From the cell containing the given text, extract its center point as [x, y] coordinate. 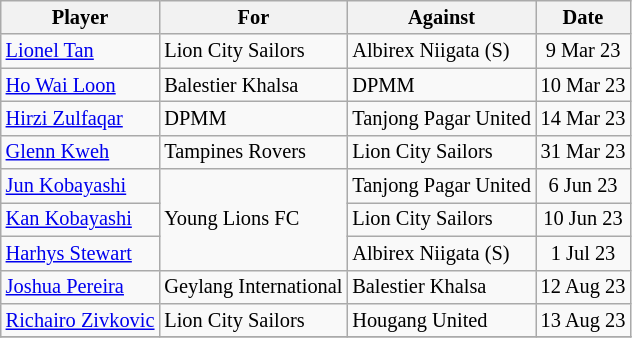
13 Aug 23 [584, 320]
Player [80, 17]
Young Lions FC [253, 220]
Glenn Kweh [80, 152]
Against [441, 17]
Geylang International [253, 287]
12 Aug 23 [584, 287]
Richairo Zivkovic [80, 320]
Joshua Pereira [80, 287]
Kan Kobayashi [80, 219]
Ho Wai Loon [80, 85]
31 Mar 23 [584, 152]
Hougang United [441, 320]
1 Jul 23 [584, 253]
Harhys Stewart [80, 253]
For [253, 17]
Tampines Rovers [253, 152]
14 Mar 23 [584, 118]
Date [584, 17]
Jun Kobayashi [80, 186]
9 Mar 23 [584, 51]
10 Mar 23 [584, 85]
10 Jun 23 [584, 219]
Lionel Tan [80, 51]
6 Jun 23 [584, 186]
Hirzi Zulfaqar [80, 118]
